Identify which cell holds the provided text, then report its [X, Y] central coordinate. 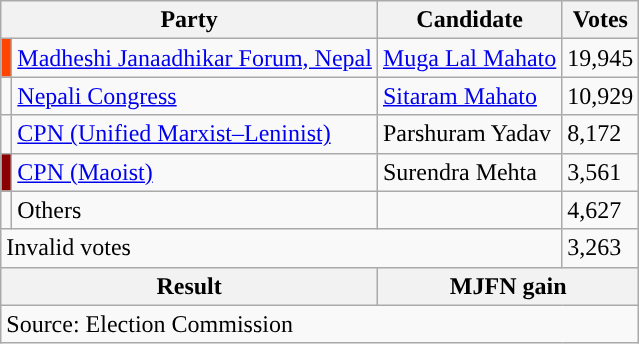
CPN (Unified Marxist–Leninist) [195, 134]
3,561 [600, 172]
Sitaram Mahato [469, 96]
10,929 [600, 96]
MJFN gain [508, 286]
19,945 [600, 58]
3,263 [600, 248]
Madheshi Janaadhikar Forum, Nepal [195, 58]
Parshuram Yadav [469, 134]
8,172 [600, 134]
4,627 [600, 210]
Muga Lal Mahato [469, 58]
CPN (Maoist) [195, 172]
Invalid votes [282, 248]
Result [190, 286]
Nepali Congress [195, 96]
Others [195, 210]
Party [190, 20]
Surendra Mehta [469, 172]
Votes [600, 20]
Source: Election Commission [320, 324]
Candidate [469, 20]
